From the cell containing the given text, extract its center point as [X, Y] coordinate. 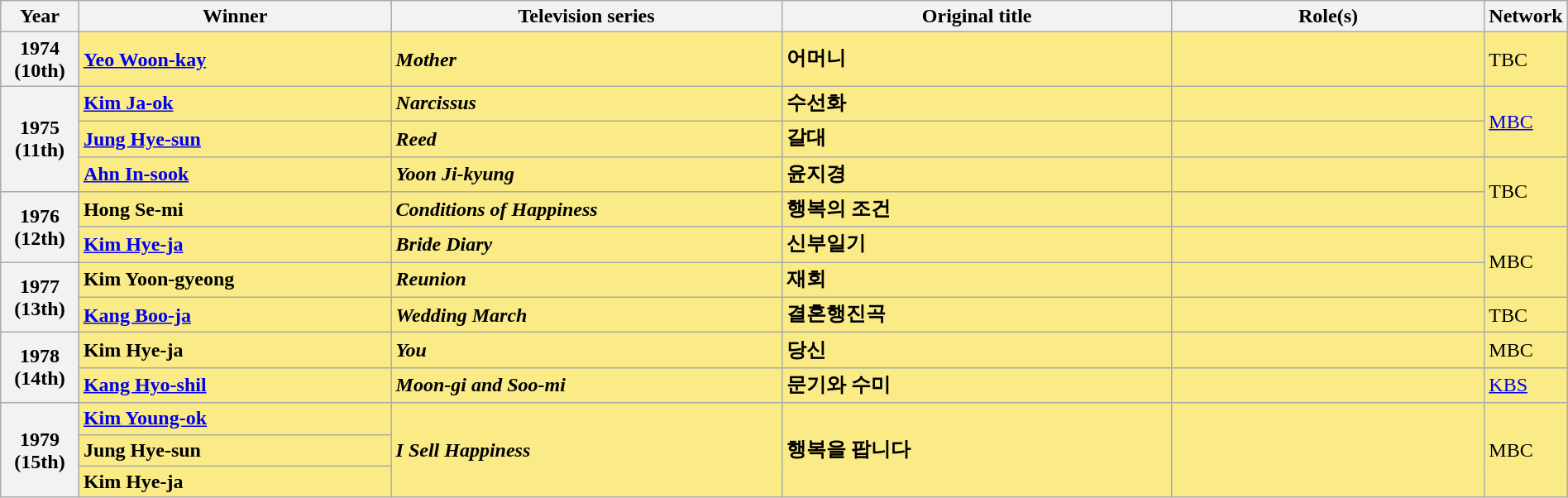
I Sell Happiness [586, 450]
1978(14th) [40, 367]
Network [1526, 17]
Year [40, 17]
Kang Hyo-shil [235, 385]
Hong Se-mi [235, 210]
Kang Boo-ja [235, 314]
KBS [1526, 385]
Bride Diary [586, 245]
Role(s) [1328, 17]
당신 [977, 351]
행복의 조건 [977, 210]
수선화 [977, 104]
1979(15th) [40, 450]
Wedding March [586, 314]
Kim Young-ok [235, 419]
Yeo Woon-kay [235, 60]
재회 [977, 280]
Reed [586, 139]
Ahn In-sook [235, 174]
Kim Ja-ok [235, 104]
Original title [977, 17]
어머니 [977, 60]
Narcissus [586, 104]
Winner [235, 17]
Reunion [586, 280]
결혼행진곡 [977, 314]
Conditions of Happiness [586, 210]
1977(13th) [40, 298]
1975(11th) [40, 139]
1974(10th) [40, 60]
Mother [586, 60]
Television series [586, 17]
윤지경 [977, 174]
Kim Yoon-gyeong [235, 280]
Moon-gi and Soo-mi [586, 385]
You [586, 351]
신부일기 [977, 245]
행복을 팝니다 [977, 450]
문기와 수미 [977, 385]
갈대 [977, 139]
1976(12th) [40, 227]
Yoon Ji-kyung [586, 174]
